Pinpoint the cell where the given text exists, returning its [x, y] midpoint coordinate. 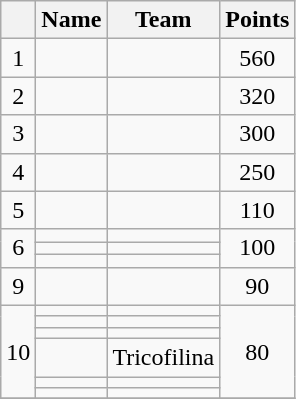
300 [258, 134]
Name [72, 20]
5 [18, 210]
90 [258, 286]
1 [18, 58]
3 [18, 134]
Team [164, 20]
10 [18, 352]
250 [258, 172]
80 [258, 352]
Tricofilina [164, 357]
560 [258, 58]
Points [258, 20]
100 [258, 248]
6 [18, 248]
4 [18, 172]
9 [18, 286]
110 [258, 210]
320 [258, 96]
2 [18, 96]
